Capture the cell that displays the provided text and extract its (X, Y) central coordinate. 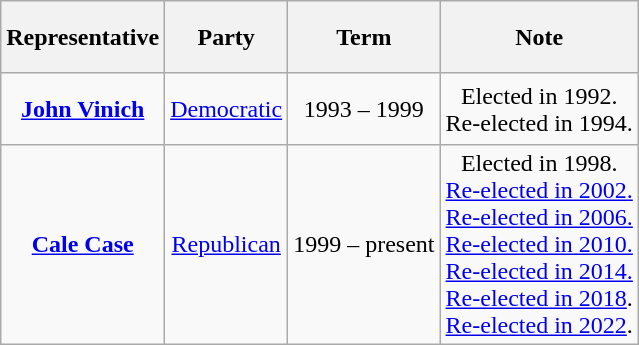
Elected in 1998.Re-elected in 2002.Re-elected in 2006.Re-elected in 2010.Re-elected in 2014.Re-elected in 2018.Re-elected in 2022. (539, 245)
Democratic (226, 109)
Note (539, 37)
Elected in 1992.Re-elected in 1994. (539, 109)
1999 – present (364, 245)
1993 – 1999 (364, 109)
Republican (226, 245)
Party (226, 37)
John Vinich (83, 109)
Representative (83, 37)
Term (364, 37)
Cale Case (83, 245)
